Identify which cell holds the provided text, then report its (X, Y) central coordinate. 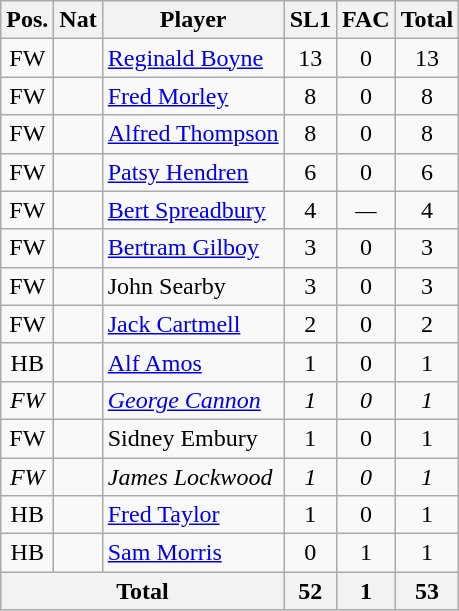
George Cannon (193, 400)
John Searby (193, 286)
Player (193, 20)
Bert Spreadbury (193, 210)
Reginald Boyne (193, 58)
Alf Amos (193, 362)
FAC (366, 20)
SL1 (310, 20)
James Lockwood (193, 477)
Alfred Thompson (193, 134)
Patsy Hendren (193, 172)
52 (310, 591)
Fred Taylor (193, 515)
Sidney Embury (193, 438)
Jack Cartmell (193, 324)
Sam Morris (193, 553)
Pos. (28, 20)
— (366, 210)
Nat (78, 20)
53 (427, 591)
Bertram Gilboy (193, 248)
Fred Morley (193, 96)
